From the cell containing the given text, extract its center point as [X, Y] coordinate. 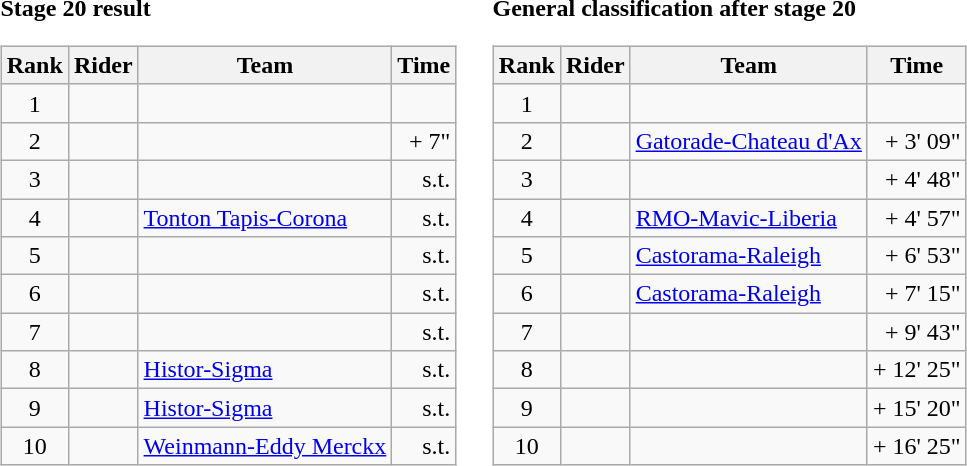
+ 4' 57" [916, 217]
Weinmann-Eddy Merckx [265, 446]
+ 4' 48" [916, 179]
RMO-Mavic-Liberia [748, 217]
+ 9' 43" [916, 332]
Gatorade-Chateau d'Ax [748, 141]
Tonton Tapis-Corona [265, 217]
+ 6' 53" [916, 256]
+ 16' 25" [916, 446]
+ 7" [424, 141]
+ 7' 15" [916, 294]
+ 12' 25" [916, 370]
+ 3' 09" [916, 141]
+ 15' 20" [916, 408]
